For the text-containing cell, return its midpoint in (X, Y) coordinate format. 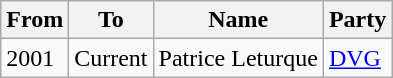
Current (111, 58)
2001 (35, 58)
From (35, 20)
To (111, 20)
Patrice Leturque (238, 58)
DVG (357, 58)
Name (238, 20)
Party (357, 20)
